Return the [X, Y] coordinate for the center point of the cell that contains the specified text.  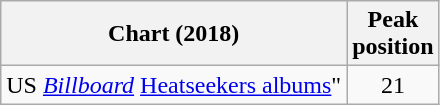
Peakposition [393, 34]
21 [393, 85]
US Billboard Heatseekers albums" [174, 85]
Chart (2018) [174, 34]
